Return the (X, Y) coordinate for the center point of the cell that contains the specified text.  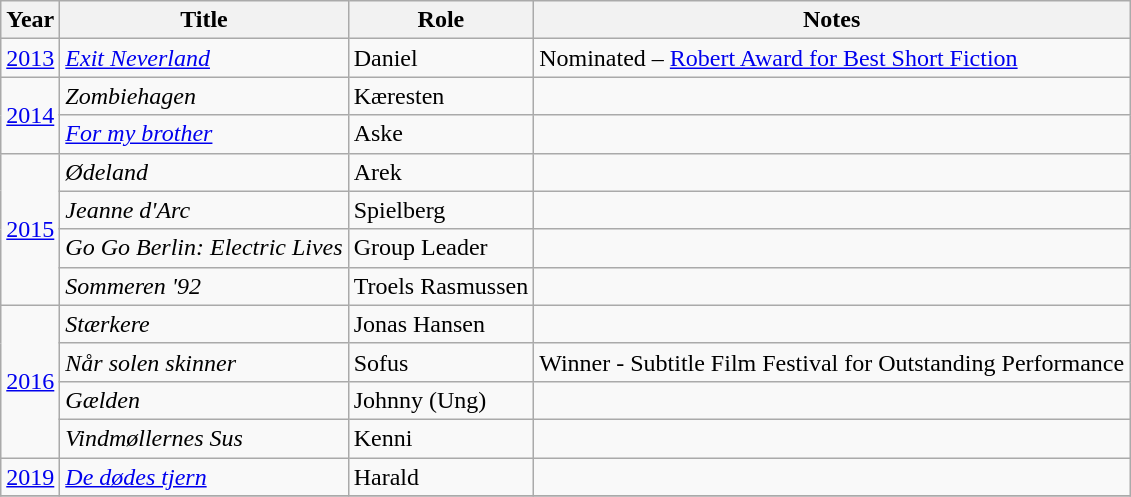
De dødes tjern (204, 477)
2013 (30, 58)
Arek (441, 172)
For my brother (204, 134)
Kæresten (441, 96)
2019 (30, 477)
Winner - Subtitle Film Festival for Outstanding Performance (832, 362)
Exit Neverland (204, 58)
Notes (832, 20)
Aske (441, 134)
Spielberg (441, 210)
Jeanne d'Arc (204, 210)
Year (30, 20)
Jonas Hansen (441, 324)
Stærkere (204, 324)
Group Leader (441, 248)
Role (441, 20)
Sofus (441, 362)
2015 (30, 229)
Vindmøllernes Sus (204, 438)
Når solen skinner (204, 362)
Go Go Berlin: Electric Lives (204, 248)
2014 (30, 115)
Nominated – Robert Award for Best Short Fiction (832, 58)
Title (204, 20)
Johnny (Ung) (441, 400)
Zombiehagen (204, 96)
2016 (30, 381)
Kenni (441, 438)
Daniel (441, 58)
Ødeland (204, 172)
Sommeren '92 (204, 286)
Troels Rasmussen (441, 286)
Gælden (204, 400)
Harald (441, 477)
